For the text-containing cell, return its midpoint in (X, Y) coordinate format. 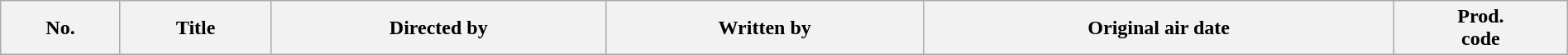
No. (61, 28)
Prod.code (1481, 28)
Written by (765, 28)
Title (195, 28)
Original air date (1159, 28)
Directed by (438, 28)
